Output the (x, y) coordinate of the center of the cell containing the given text.  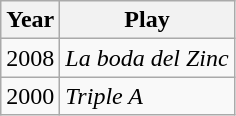
Triple A (147, 96)
La boda del Zinc (147, 58)
2008 (30, 58)
Year (30, 20)
Play (147, 20)
2000 (30, 96)
